Determine the (X, Y) coordinate at the center of the cell enclosing the given text.  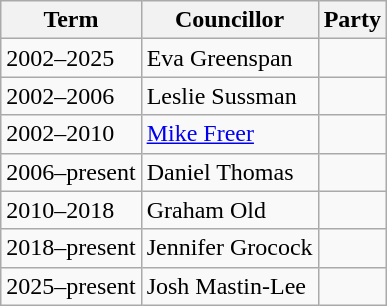
Councillor (230, 20)
Mike Freer (230, 134)
2010–2018 (71, 210)
Jennifer Grocock (230, 248)
2018–present (71, 248)
Daniel Thomas (230, 172)
Eva Greenspan (230, 58)
2002–2006 (71, 96)
Graham Old (230, 210)
Leslie Sussman (230, 96)
2006–present (71, 172)
Josh Mastin-Lee (230, 286)
2002–2010 (71, 134)
2002–2025 (71, 58)
2025–present (71, 286)
Term (71, 20)
Party (352, 20)
